Determine the (X, Y) coordinate at the center of the cell enclosing the given text.  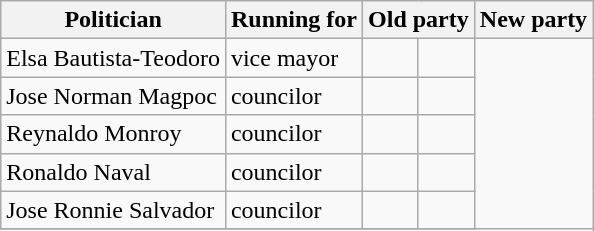
Politician (114, 20)
Jose Norman Magpoc (114, 96)
Elsa Bautista-Teodoro (114, 58)
vice mayor (294, 58)
Reynaldo Monroy (114, 134)
Ronaldo Naval (114, 172)
New party (533, 20)
Jose Ronnie Salvador (114, 210)
Old party (419, 20)
Running for (294, 20)
